Pinpoint the cell where the given text exists, returning its [x, y] midpoint coordinate. 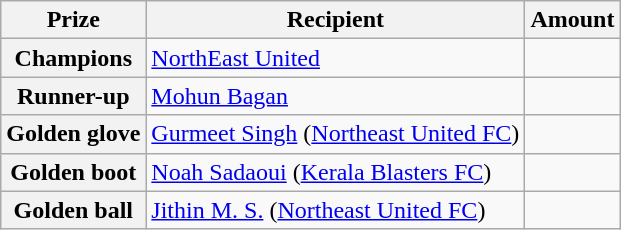
Noah Sadaoui (Kerala Blasters FC) [336, 172]
Jithin M. S. (Northeast United FC) [336, 210]
Prize [74, 20]
Champions [74, 58]
Amount [572, 20]
Recipient [336, 20]
NorthEast United [336, 58]
Golden glove [74, 134]
Gurmeet Singh (Northeast United FC) [336, 134]
Runner-up [74, 96]
Golden boot [74, 172]
Mohun Bagan [336, 96]
Golden ball [74, 210]
